Determine the (x, y) coordinate at the center of the cell enclosing the given text.  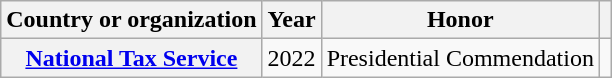
Honor (460, 20)
Year (292, 20)
Presidential Commendation (460, 58)
Country or organization (132, 20)
2022 (292, 58)
National Tax Service (132, 58)
